Return the (x, y) coordinate for the center point of the cell that contains the specified text.  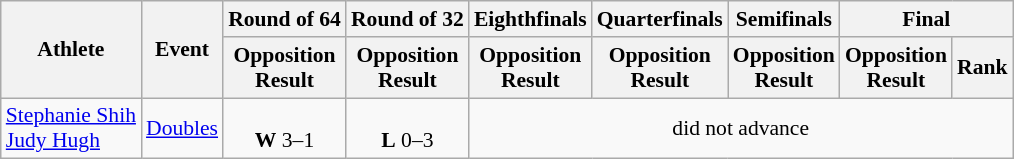
Doubles (182, 128)
Round of 64 (284, 19)
L 0–3 (408, 128)
Athlete (71, 50)
Semifinals (784, 19)
Round of 32 (408, 19)
Stephanie ShihJudy Hugh (71, 128)
W 3–1 (284, 128)
did not advance (741, 128)
Rank (982, 68)
Final (926, 19)
Eighthfinals (530, 19)
Quarterfinals (660, 19)
Event (182, 50)
